Capture the cell that displays the provided text and extract its (x, y) central coordinate. 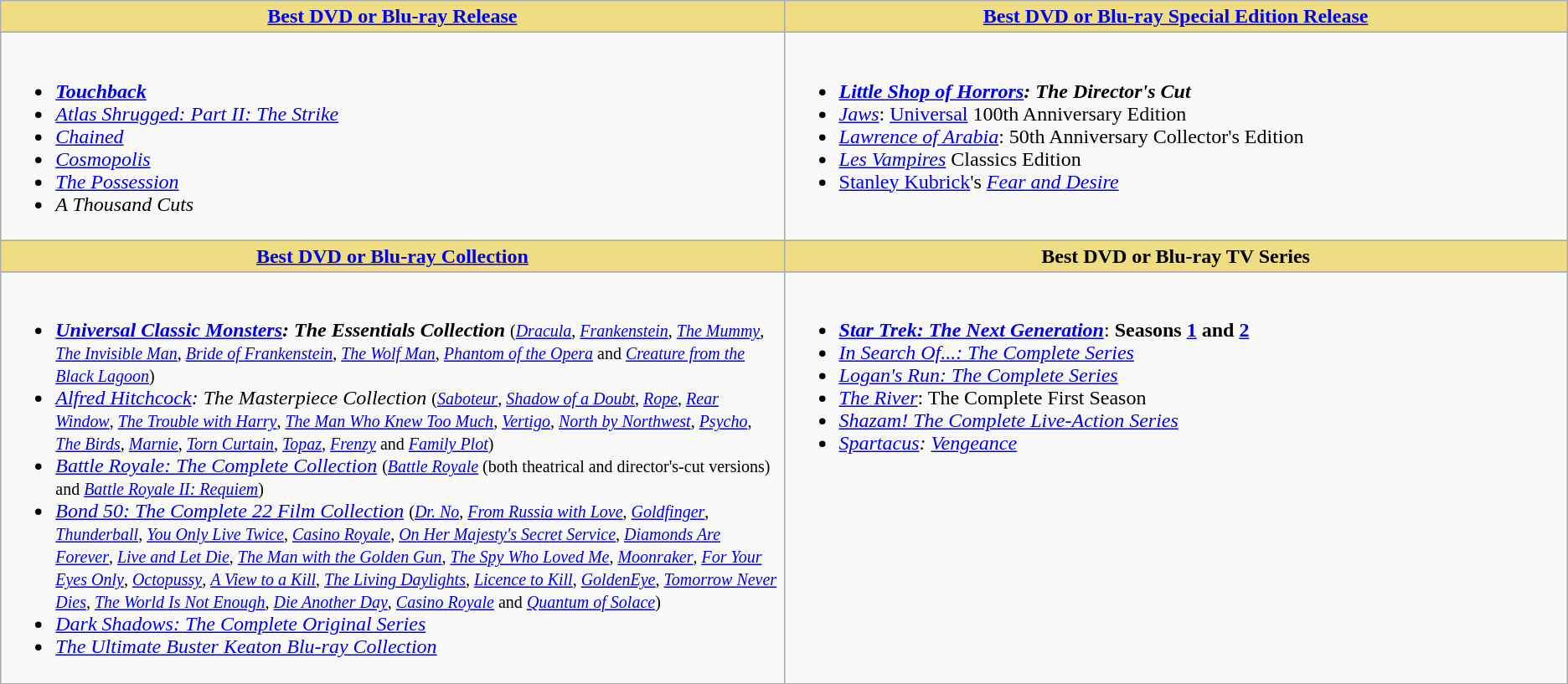
Best DVD or Blu-ray Collection (392, 256)
Best DVD or Blu-ray Release (392, 17)
TouchbackAtlas Shrugged: Part II: The StrikeChainedCosmopolisThe PossessionA Thousand Cuts (392, 136)
Best DVD or Blu-ray TV Series (1176, 256)
Best DVD or Blu-ray Special Edition Release (1176, 17)
